Detect which cell encompasses the target text, then output its (X, Y) center coordinate. 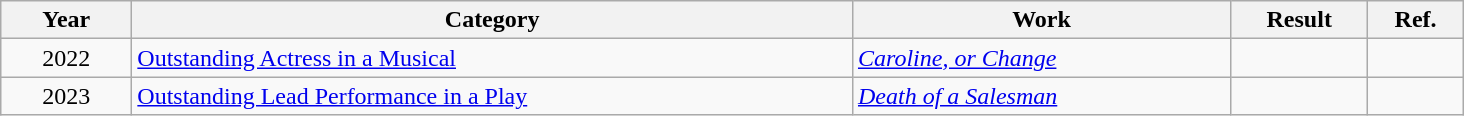
Work (1041, 20)
Result (1300, 20)
Ref. (1416, 20)
Outstanding Lead Performance in a Play (492, 96)
Category (492, 20)
Caroline, or Change (1041, 58)
Year (66, 20)
2022 (66, 58)
Outstanding Actress in a Musical (492, 58)
2023 (66, 96)
Death of a Salesman (1041, 96)
